Capture the cell that displays the provided text and extract its (X, Y) central coordinate. 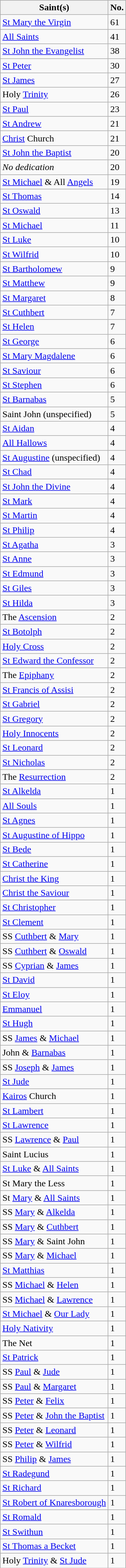
St John the Divine (54, 487)
23 (117, 109)
St Matthew (54, 283)
St Mary & All Saints (54, 1198)
The Resurrection (54, 777)
38 (117, 51)
SS Peter & Wilfrid (54, 1444)
SS Joseph & James (54, 1067)
St Michael & Our Lady (54, 1314)
Christ the Saviour (54, 893)
Saint(s) (54, 8)
St Mary Magdalene (54, 356)
St Swithun (54, 1531)
St Oswald (54, 211)
St Botolph (54, 631)
St Radegund (54, 1473)
13 (117, 211)
The Epiphany (54, 675)
St Hilda (54, 602)
Holy Trinity & St Jude (54, 1560)
St John the Evangelist (54, 51)
St Andrew (54, 124)
SS Mary & Cuthbert (54, 1227)
All Souls (54, 806)
Holy Cross (54, 646)
Kairos Church (54, 1096)
St Agnes (54, 820)
Holy Nativity (54, 1328)
St Patrick (54, 1358)
Holy Innocents (54, 733)
SS Michael & Lawrence (54, 1299)
SS Cuthbert & Mary (54, 937)
SS Mary & Michael (54, 1256)
St Chad (54, 472)
St Robert of Knaresborough (54, 1502)
St Bede (54, 849)
SS Peter & Leonard (54, 1430)
SS Peter & John the Baptist (54, 1415)
SS Lawrence & Paul (54, 1140)
St Aidan (54, 429)
St Luke & All Saints (54, 1169)
St Lambert (54, 1111)
SS Cyprian & James (54, 966)
Saint Lucius (54, 1154)
19 (117, 182)
St Hugh (54, 1023)
St Clement (54, 922)
Christ Church (54, 138)
St John the Baptist (54, 153)
St Luke (54, 240)
SS Mary & Alkelda (54, 1212)
61 (117, 22)
St Augustine (unspecified) (54, 458)
St Anne (54, 559)
St Lawrence (54, 1125)
St Edward the Confessor (54, 661)
Holy Trinity (54, 95)
St Christopher (54, 908)
SS Peter & Felix (54, 1401)
26 (117, 95)
8 (117, 298)
St Gregory (54, 719)
St Paul (54, 109)
St Wilfrid (54, 254)
St Leonard (54, 748)
St George (54, 341)
SS Paul & Margaret (54, 1386)
St Matthias (54, 1270)
St Mary the Less (54, 1183)
No. (117, 8)
St Agatha (54, 545)
St Thomas a Becket (54, 1546)
St Martin (54, 516)
St Stephen (54, 385)
SS Paul & Jude (54, 1372)
St Alkelda (54, 791)
St Jude (54, 1081)
St Gabriel (54, 704)
St Michael & All Angels (54, 182)
St James (54, 80)
St Bartholomew (54, 269)
St Eloy (54, 994)
The Net (54, 1343)
St Michael (54, 225)
SS Philip & James (54, 1459)
14 (117, 196)
SS Mary & Saint John (54, 1241)
St Helen (54, 327)
No dedication (54, 167)
John & Barnabas (54, 1052)
St Francis of Assisi (54, 690)
All Saints (54, 37)
The Ascension (54, 617)
St Mark (54, 501)
St Romald (54, 1517)
41 (117, 37)
St Augustine of Hippo (54, 835)
St Philip (54, 530)
Emmanuel (54, 1009)
St Giles (54, 588)
St Margaret (54, 298)
St Thomas (54, 196)
Christ the King (54, 878)
11 (117, 225)
St Catherine (54, 864)
SS Cuthbert & Oswald (54, 951)
30 (117, 66)
St Richard (54, 1488)
St Peter (54, 66)
Saint John (unspecified) (54, 414)
St Barnabas (54, 399)
All Hallows (54, 443)
St David (54, 980)
SS Michael & Helen (54, 1285)
St Mary the Virgin (54, 22)
St Edmund (54, 574)
SS James & Michael (54, 1038)
St Cuthbert (54, 312)
St Saviour (54, 370)
St Nicholas (54, 762)
27 (117, 80)
